Locate the cell with the specified text and output its (X, Y) center coordinate. 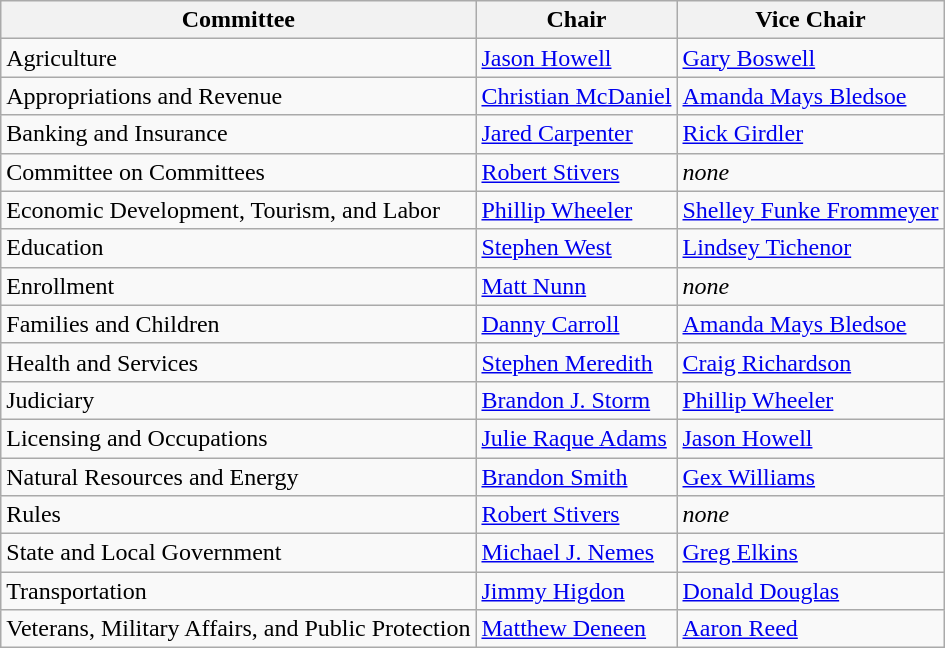
Danny Carroll (576, 324)
Chair (576, 20)
Matt Nunn (576, 286)
Greg Elkins (810, 553)
Michael J. Nemes (576, 553)
Banking and Insurance (238, 134)
Rick Girdler (810, 134)
Brandon J. Storm (576, 400)
Brandon Smith (576, 477)
Veterans, Military Affairs, and Public Protection (238, 629)
Craig Richardson (810, 362)
Committee (238, 20)
Economic Development, Tourism, and Labor (238, 210)
Gary Boswell (810, 58)
Natural Resources and Energy (238, 477)
Christian McDaniel (576, 96)
Agriculture (238, 58)
Jimmy Higdon (576, 591)
Education (238, 248)
Lindsey Tichenor (810, 248)
Julie Raque Adams (576, 438)
Judiciary (238, 400)
Stephen West (576, 248)
Jared Carpenter (576, 134)
Shelley Funke Frommeyer (810, 210)
Aaron Reed (810, 629)
Committee on Committees (238, 172)
Gex Williams (810, 477)
Health and Services (238, 362)
Matthew Deneen (576, 629)
Stephen Meredith (576, 362)
Enrollment (238, 286)
Vice Chair (810, 20)
State and Local Government (238, 553)
Licensing and Occupations (238, 438)
Donald Douglas (810, 591)
Appropriations and Revenue (238, 96)
Families and Children (238, 324)
Rules (238, 515)
Transportation (238, 591)
